Scan for the cell matching the given text and deliver its (X, Y) coordinate at center. 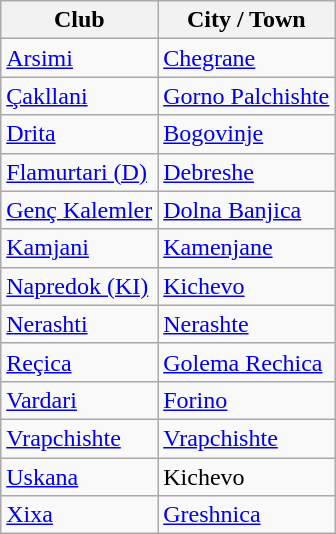
Vardari (80, 400)
Uskana (80, 477)
Bogovinje (246, 134)
Genç Kalemler (80, 210)
Reçica (80, 362)
Flamurtari (D) (80, 172)
Debreshe (246, 172)
Nerashte (246, 324)
Arsimi (80, 58)
Xixa (80, 515)
City / Town (246, 20)
Napredok (KI) (80, 286)
Dolna Banjica (246, 210)
Nerashti (80, 324)
Chegrane (246, 58)
Kamenjane (246, 248)
Club (80, 20)
Forino (246, 400)
Greshnica (246, 515)
Gorno Palchishte (246, 96)
Kamjani (80, 248)
Drita (80, 134)
Çakllani (80, 96)
Golema Rechica (246, 362)
